Provide the (X, Y) coordinate of the cell's center where the given text is located.  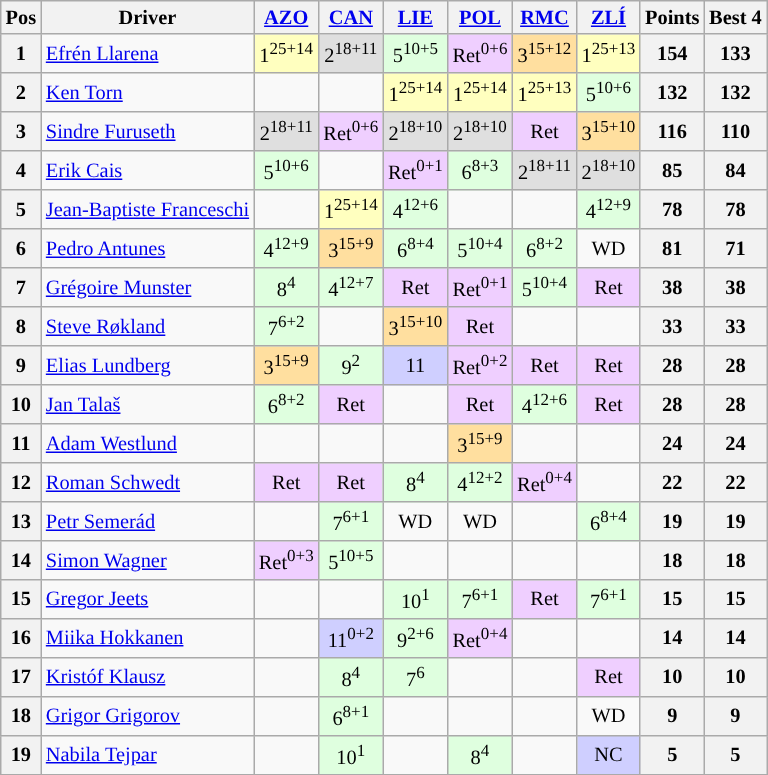
6 (21, 248)
AZO (286, 17)
16 (21, 638)
7 (21, 288)
3 (21, 132)
2 (21, 92)
85 (672, 170)
Miika Hokkanen (148, 638)
Grégoire Munster (148, 288)
LIE (416, 17)
13 (21, 520)
412+7 (350, 288)
Roman Schwedt (148, 482)
Nabila Tejpar (148, 754)
Pedro Antunes (148, 248)
Jan Talaš (148, 404)
68+3 (480, 170)
92 (350, 366)
RMC (544, 17)
Gregor Jeets (148, 598)
68+1 (350, 716)
Efrén Llarena (148, 54)
17 (21, 676)
12 (21, 482)
4 (21, 170)
412+2 (480, 482)
Elias Lundberg (148, 366)
Steve Røkland (148, 326)
116 (672, 132)
Erik Cais (148, 170)
Pos (21, 17)
POL (480, 17)
92+6 (416, 638)
Petr Semerád (148, 520)
Ken Torn (148, 92)
Simon Wagner (148, 560)
Points (672, 17)
81 (672, 248)
133 (735, 54)
71 (735, 248)
Ret0+2 (480, 366)
Sindre Furuseth (148, 132)
Driver (148, 17)
315+12 (544, 54)
Ret0+3 (286, 560)
Kristóf Klausz (148, 676)
Grigor Grigorov (148, 716)
NC (608, 754)
1 (21, 54)
76+2 (286, 326)
110+2 (350, 638)
ZLÍ (608, 17)
154 (672, 54)
CAN (350, 17)
Jean-Baptiste Franceschi (148, 210)
110 (735, 132)
8 (21, 326)
Best 4 (735, 17)
Adam Westlund (148, 444)
76 (416, 676)
